Extract the (X, Y) coordinate from the center of the cell holding the provided text.  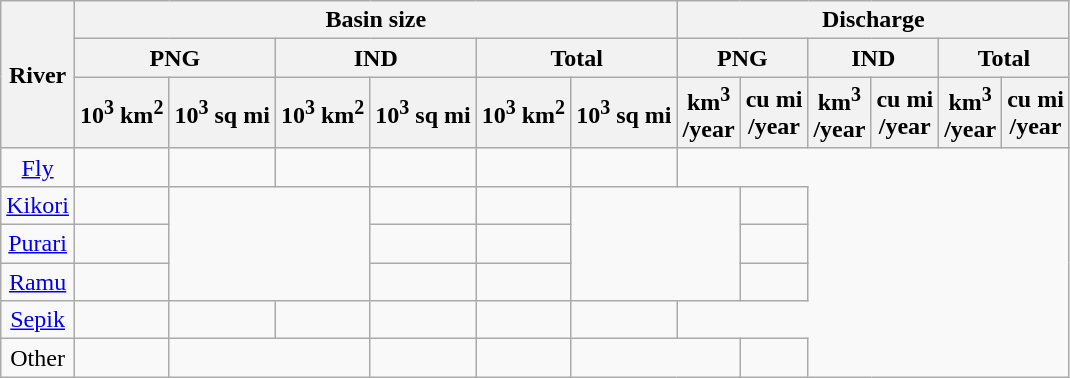
Discharge (873, 20)
Sepik (38, 320)
River (38, 75)
Fly (38, 167)
Purari (38, 244)
Basin size (376, 20)
Other (38, 358)
Ramu (38, 282)
Kikori (38, 205)
